Output the [x, y] coordinate of the center of the cell containing the given text.  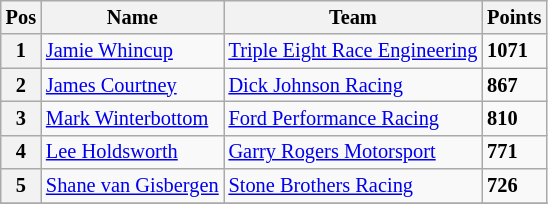
2 [21, 85]
4 [21, 152]
5 [21, 186]
Lee Holdsworth [132, 152]
James Courtney [132, 85]
Garry Rogers Motorsport [354, 152]
Triple Eight Race Engineering [354, 51]
3 [21, 118]
Shane van Gisbergen [132, 186]
Team [354, 17]
Pos [21, 17]
Dick Johnson Racing [354, 85]
Jamie Whincup [132, 51]
1071 [514, 51]
Mark Winterbottom [132, 118]
Name [132, 17]
867 [514, 85]
1 [21, 51]
726 [514, 186]
810 [514, 118]
Stone Brothers Racing [354, 186]
Points [514, 17]
Ford Performance Racing [354, 118]
771 [514, 152]
